Pinpoint the cell where the given text exists, returning its (X, Y) midpoint coordinate. 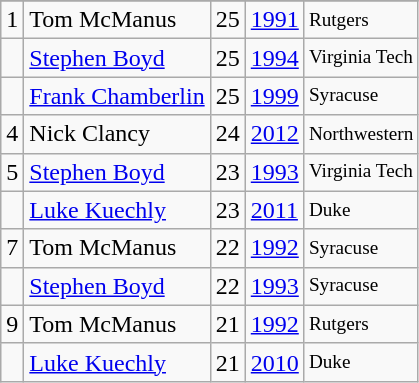
9 (12, 324)
1999 (274, 96)
7 (12, 248)
Northwestern (361, 134)
1 (12, 20)
5 (12, 172)
2012 (274, 134)
1991 (274, 20)
2011 (274, 210)
24 (228, 134)
4 (12, 134)
2010 (274, 362)
Frank Chamberlin (117, 96)
Nick Clancy (117, 134)
1994 (274, 58)
